Output the [X, Y] coordinate of the center of the cell containing the given text.  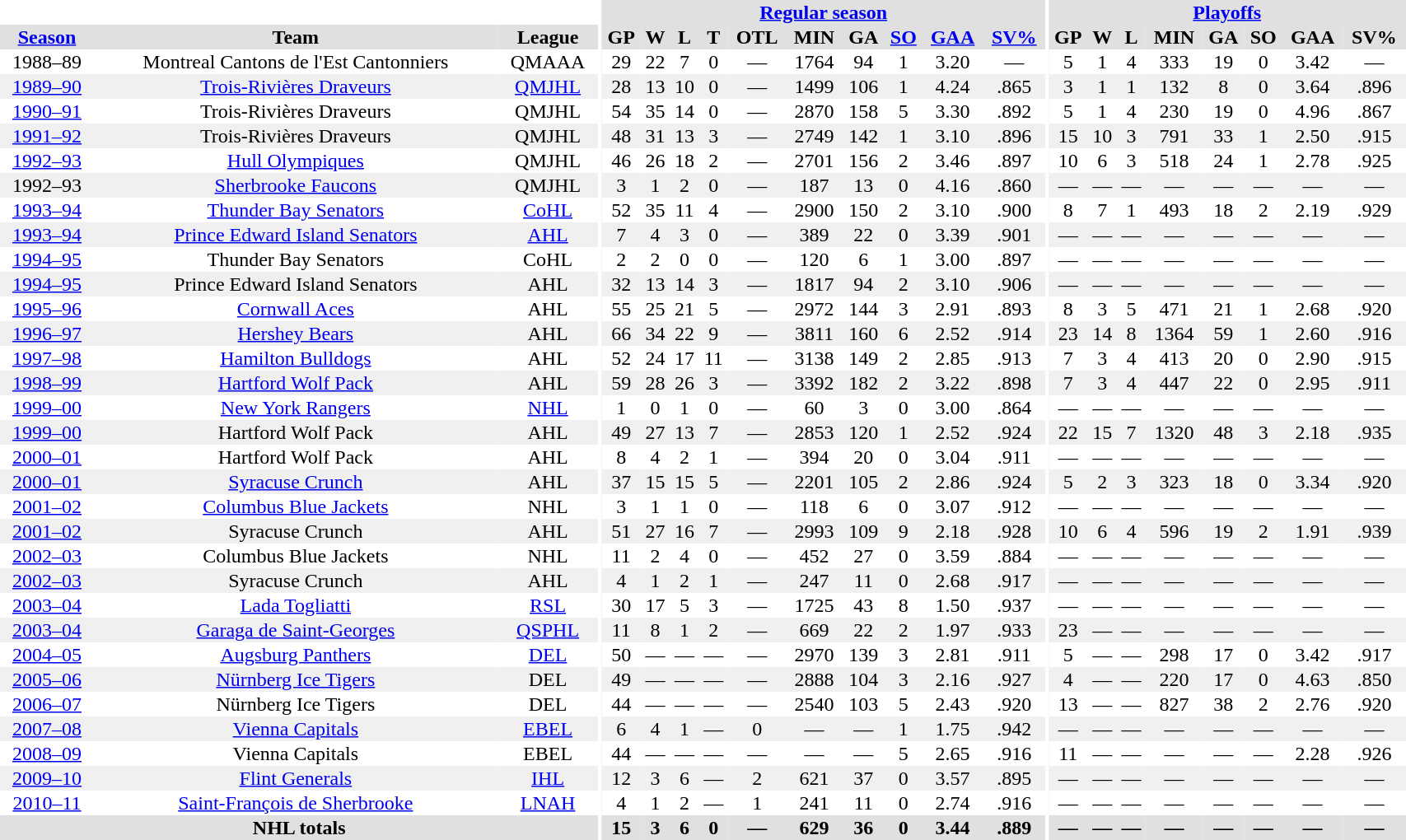
QMAAA [549, 62]
2005–06 [47, 679]
.935 [1374, 432]
.864 [1015, 408]
2.19 [1313, 210]
1320 [1175, 432]
Sherbrooke Faucons [296, 185]
132 [1175, 86]
629 [814, 828]
104 [863, 679]
2.91 [953, 309]
Hamilton Bulldogs [296, 358]
60 [814, 408]
1988–89 [47, 62]
Garaga de Saint-Georges [296, 630]
2540 [814, 704]
33 [1224, 136]
1364 [1175, 334]
2.90 [1313, 358]
1997–98 [47, 358]
.928 [1015, 531]
.929 [1374, 210]
2.43 [953, 704]
25 [656, 309]
.867 [1374, 111]
2.65 [953, 754]
43 [863, 605]
156 [863, 161]
1.75 [953, 729]
2.28 [1313, 754]
1991–92 [47, 136]
3.64 [1313, 86]
1817 [814, 284]
Team [296, 37]
.900 [1015, 210]
54 [621, 111]
1.91 [1313, 531]
.927 [1015, 679]
Cornwall Aces [296, 309]
323 [1175, 482]
2010–11 [47, 803]
3.39 [953, 235]
493 [1175, 210]
RSL [549, 605]
158 [863, 111]
2993 [814, 531]
3.46 [953, 161]
1725 [814, 605]
2.76 [1313, 704]
.933 [1015, 630]
2.86 [953, 482]
51 [621, 531]
.850 [1374, 679]
1.97 [953, 630]
29 [621, 62]
2888 [814, 679]
31 [656, 136]
3.59 [953, 556]
.912 [1015, 506]
2900 [814, 210]
2.50 [1313, 136]
2.95 [1313, 383]
.914 [1015, 334]
105 [863, 482]
Season [47, 37]
1499 [814, 86]
QSPHL [549, 630]
.939 [1374, 531]
4.24 [953, 86]
.892 [1015, 111]
Flint Generals [296, 778]
106 [863, 86]
1998–99 [47, 383]
3.20 [953, 62]
32 [621, 284]
2870 [814, 111]
518 [1175, 161]
2853 [814, 432]
50 [621, 655]
596 [1175, 531]
1764 [814, 62]
League [549, 37]
Lada Togliatti [296, 605]
621 [814, 778]
T [713, 37]
38 [1224, 704]
Hershey Bears [296, 334]
Saint-François de Sherbrooke [296, 803]
3.07 [953, 506]
241 [814, 803]
.895 [1015, 778]
2007–08 [47, 729]
2.16 [953, 679]
3138 [814, 358]
144 [863, 309]
2.74 [953, 803]
.942 [1015, 729]
333 [1175, 62]
149 [863, 358]
2701 [814, 161]
1.50 [953, 605]
LNAH [549, 803]
36 [863, 828]
160 [863, 334]
103 [863, 704]
3.34 [1313, 482]
1989–90 [47, 86]
150 [863, 210]
3.30 [953, 111]
182 [863, 383]
.925 [1374, 161]
Playoffs [1227, 12]
2970 [814, 655]
452 [814, 556]
3.44 [953, 828]
2004–05 [47, 655]
220 [1175, 679]
Hull Olympiques [296, 161]
2201 [814, 482]
187 [814, 185]
.906 [1015, 284]
.893 [1015, 309]
1995–96 [47, 309]
12 [621, 778]
447 [1175, 383]
46 [621, 161]
16 [684, 531]
2006–07 [47, 704]
2972 [814, 309]
2749 [814, 136]
118 [814, 506]
4.63 [1313, 679]
2009–10 [47, 778]
230 [1175, 111]
3.04 [953, 457]
413 [1175, 358]
NHL totals [299, 828]
4.16 [953, 185]
389 [814, 235]
4.96 [1313, 111]
.898 [1015, 383]
139 [863, 655]
OTL [757, 37]
3392 [814, 383]
3.57 [953, 778]
3811 [814, 334]
.865 [1015, 86]
247 [814, 581]
Augsburg Panthers [296, 655]
.937 [1015, 605]
827 [1175, 704]
.926 [1374, 754]
3.22 [953, 383]
2.85 [953, 358]
1996–97 [47, 334]
.884 [1015, 556]
669 [814, 630]
2008–09 [47, 754]
109 [863, 531]
1990–91 [47, 111]
30 [621, 605]
394 [814, 457]
Montreal Cantons de l'Est Cantonniers [296, 62]
471 [1175, 309]
.889 [1015, 828]
2.78 [1313, 161]
.901 [1015, 235]
298 [1175, 655]
142 [863, 136]
Regular season [824, 12]
791 [1175, 136]
55 [621, 309]
34 [656, 334]
66 [621, 334]
2.81 [953, 655]
IHL [549, 778]
.913 [1015, 358]
New York Rangers [296, 408]
2.60 [1313, 334]
.860 [1015, 185]
